Return [X, Y] of the center of cell containing provided text 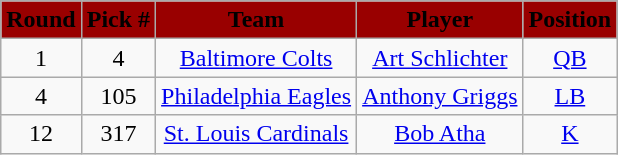
Pick # [118, 20]
317 [118, 134]
QB [570, 58]
105 [118, 96]
12 [41, 134]
Player [440, 20]
Bob Atha [440, 134]
Philadelphia Eagles [256, 96]
Position [570, 20]
Art Schlichter [440, 58]
K [570, 134]
Team [256, 20]
LB [570, 96]
St. Louis Cardinals [256, 134]
Anthony Griggs [440, 96]
1 [41, 58]
Baltimore Colts [256, 58]
Round [41, 20]
